For the text-containing cell, return its midpoint in (x, y) coordinate format. 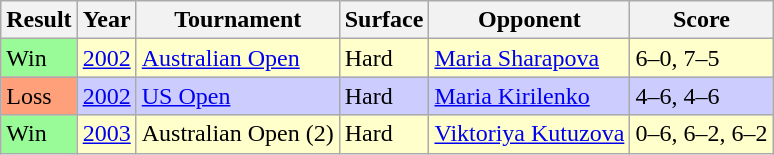
Tournament (238, 20)
Year (106, 20)
Score (702, 20)
Opponent (530, 20)
6–0, 7–5 (702, 58)
2003 (106, 134)
Viktoriya Kutuzova (530, 134)
Maria Kirilenko (530, 96)
4–6, 4–6 (702, 96)
Result (39, 20)
US Open (238, 96)
Loss (39, 96)
Australian Open (2) (238, 134)
Surface (384, 20)
Australian Open (238, 58)
0–6, 6–2, 6–2 (702, 134)
Maria Sharapova (530, 58)
